Determine the [X, Y] coordinate at the center of the cell enclosing the given text.  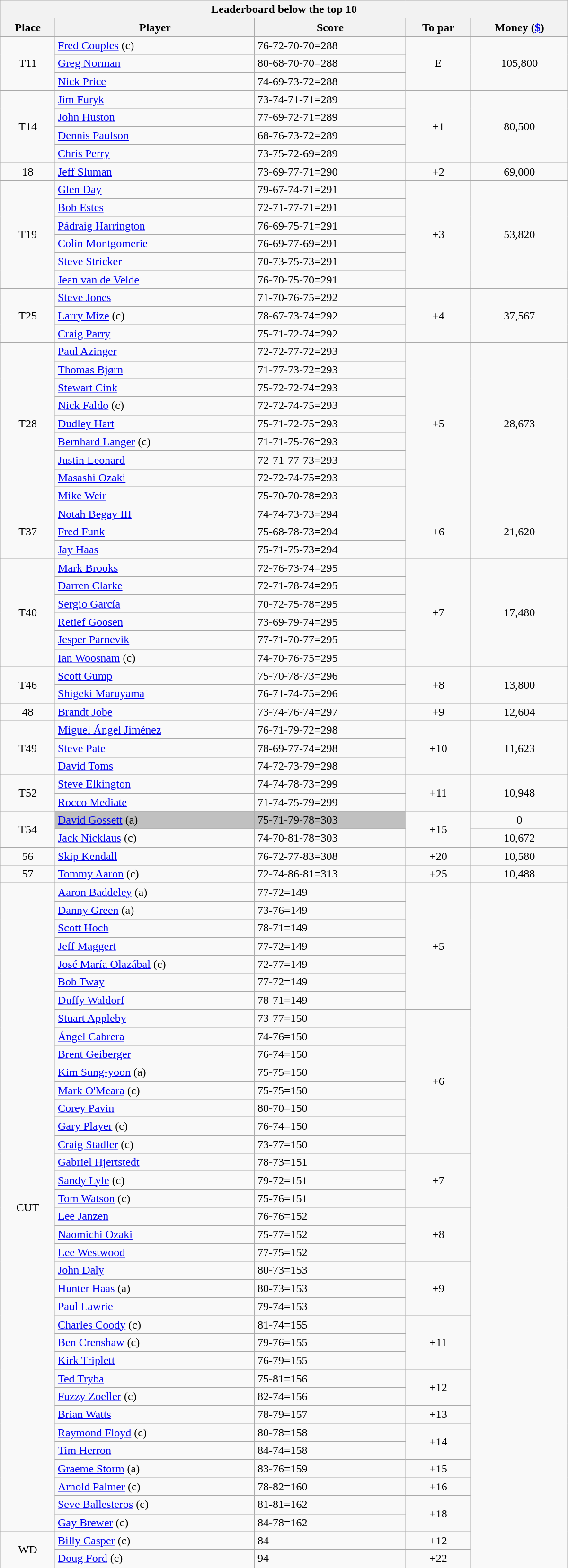
81-81=162 [330, 1505]
75-77=152 [330, 1234]
Tim Herron [155, 1451]
57 [28, 874]
76-69-75-71=291 [330, 226]
Place [28, 27]
+13 [438, 1415]
Bob Tway [155, 982]
Hunter Haas (a) [155, 1288]
71-77-73-72=293 [330, 370]
Danny Green (a) [155, 910]
Paul Azinger [155, 352]
T14 [28, 126]
80-78=158 [330, 1433]
80,500 [519, 126]
Paul Lawrie [155, 1306]
78-79=157 [330, 1415]
Bob Estes [155, 207]
Chris Perry [155, 153]
73-69-79-74=295 [330, 622]
94 [330, 1559]
13,800 [519, 685]
Stuart Appleby [155, 1018]
Bernhard Langer (c) [155, 442]
74-74-73-73=294 [330, 514]
Notah Begay III [155, 514]
+18 [438, 1514]
53,820 [519, 234]
Lee Westwood [155, 1252]
77-69-72-71=289 [330, 117]
72-71-77-73=293 [330, 460]
21,620 [519, 532]
T52 [28, 793]
Greg Norman [155, 63]
75-71-72-75=293 [330, 424]
17,480 [519, 613]
T46 [28, 685]
Nick Price [155, 81]
Brent Geiberger [155, 1054]
Money ($) [519, 27]
Gabriel Hjertstedt [155, 1162]
80-68-70-70=288 [330, 63]
75-71-75-73=294 [330, 550]
To par [438, 27]
77-75=152 [330, 1252]
78-67-73-74=292 [330, 316]
T11 [28, 63]
Fuzzy Zoeller (c) [155, 1397]
69,000 [519, 171]
76-76=152 [330, 1216]
68-76-73-72=289 [330, 135]
T40 [28, 613]
Colin Montgomerie [155, 244]
76-72-70-70=288 [330, 45]
Tommy Aaron (c) [155, 874]
73-69-77-71=290 [330, 171]
Darren Clarke [155, 586]
Sandy Lyle (c) [155, 1180]
Thomas Bjørn [155, 370]
80-70=150 [330, 1108]
Steve Elkington [155, 784]
John Daly [155, 1270]
Brian Watts [155, 1415]
75-68-78-73=294 [330, 532]
74-69-73-72=288 [330, 81]
Jeff Sluman [155, 171]
+4 [438, 316]
0 [519, 820]
Justin Leonard [155, 460]
Craig Stadler (c) [155, 1144]
82-74=156 [330, 1397]
84-74=158 [330, 1451]
Rocco Mediate [155, 802]
Corey Pavin [155, 1108]
76-70-75-70=291 [330, 280]
E [438, 63]
+16 [438, 1487]
74-76=150 [330, 1036]
37,567 [519, 316]
75-81=156 [330, 1379]
75-70-70-78=293 [330, 496]
71-71-75-76=293 [330, 442]
Leaderboard below the top 10 [284, 9]
79-76=155 [330, 1342]
Kim Sung-yoon (a) [155, 1072]
+1 [438, 126]
84-78=162 [330, 1523]
Gay Brewer (c) [155, 1523]
Scott Gump [155, 676]
Shigeki Maruyama [155, 694]
12,604 [519, 712]
10,488 [519, 874]
T19 [28, 234]
Glen Day [155, 189]
73-76=149 [330, 910]
74-72-73-79=298 [330, 766]
18 [28, 171]
56 [28, 856]
Gary Player (c) [155, 1126]
CUT [28, 1207]
72-76-73-74=295 [330, 568]
79-67-74-71=291 [330, 189]
Score [330, 27]
Stewart Cink [155, 388]
70-72-75-78=295 [330, 604]
Miguel Ángel Jiménez [155, 730]
Brandt Jobe [155, 712]
+20 [438, 856]
72-71-77-71=291 [330, 207]
75-70-78-73=296 [330, 676]
T49 [28, 748]
Ted Tryba [155, 1379]
Charles Coody (c) [155, 1324]
Dudley Hart [155, 424]
Aaron Baddeley (a) [155, 892]
Graeme Storm (a) [155, 1469]
75-71-79-78=303 [330, 820]
José María Olazábal (c) [155, 964]
76-71-79-72=298 [330, 730]
Jim Furyk [155, 99]
76-72-77-83=308 [330, 856]
Tom Watson (c) [155, 1198]
WD [28, 1550]
Skip Kendall [155, 856]
Pádraig Harrington [155, 226]
79-72=151 [330, 1180]
Mark O'Meara (c) [155, 1090]
Ben Crenshaw (c) [155, 1342]
Retief Goosen [155, 622]
Craig Parry [155, 334]
75-72-72-74=293 [330, 388]
Scott Hoch [155, 928]
83-76=159 [330, 1469]
Steve Jones [155, 298]
T37 [28, 532]
Jeff Maggert [155, 946]
73-74-71-71=289 [330, 99]
John Huston [155, 117]
Kirk Triplett [155, 1360]
Lee Janzen [155, 1216]
Sergio García [155, 604]
Doug Ford (c) [155, 1559]
72-72-77-72=293 [330, 352]
70-73-75-73=291 [330, 262]
76-69-77-69=291 [330, 244]
Masashi Ozaki [155, 478]
Jack Nicklaus (c) [155, 838]
48 [28, 712]
72-74-86-81=313 [330, 874]
Ángel Cabrera [155, 1036]
+2 [438, 171]
T54 [28, 829]
Mark Brooks [155, 568]
72-71-78-74=295 [330, 586]
+10 [438, 748]
Naomichi Ozaki [155, 1234]
73-74-76-74=297 [330, 712]
Steve Pate [155, 748]
71-70-76-75=292 [330, 298]
11,623 [519, 748]
Jesper Parnevik [155, 640]
Larry Mize (c) [155, 316]
Fred Funk [155, 532]
84 [330, 1541]
+22 [438, 1559]
71-74-75-79=299 [330, 802]
+3 [438, 234]
28,673 [519, 424]
77-71-70-77=295 [330, 640]
76-79=155 [330, 1360]
78-69-77-74=298 [330, 748]
Seve Ballesteros (c) [155, 1505]
74-70-76-75=295 [330, 658]
Nick Faldo (c) [155, 406]
Fred Couples (c) [155, 45]
+25 [438, 874]
T28 [28, 424]
Billy Casper (c) [155, 1541]
74-74-78-73=299 [330, 784]
Mike Weir [155, 496]
76-71-74-75=296 [330, 694]
Steve Stricker [155, 262]
Player [155, 27]
10,948 [519, 793]
10,580 [519, 856]
Duffy Waldorf [155, 1000]
105,800 [519, 63]
74-70-81-78=303 [330, 838]
81-74=155 [330, 1324]
78-73=151 [330, 1162]
75-71-72-74=292 [330, 334]
Raymond Floyd (c) [155, 1433]
Jean van de Velde [155, 280]
73-75-72-69=289 [330, 153]
David Toms [155, 766]
Jay Haas [155, 550]
Ian Woosnam (c) [155, 658]
David Gossett (a) [155, 820]
79-74=153 [330, 1306]
78-82=160 [330, 1487]
Arnold Palmer (c) [155, 1487]
10,672 [519, 838]
+14 [438, 1442]
Dennis Paulson [155, 135]
75-76=151 [330, 1198]
72-77=149 [330, 964]
T25 [28, 316]
